Provide the [x, y] coordinate of the cell's center where the given text is located.  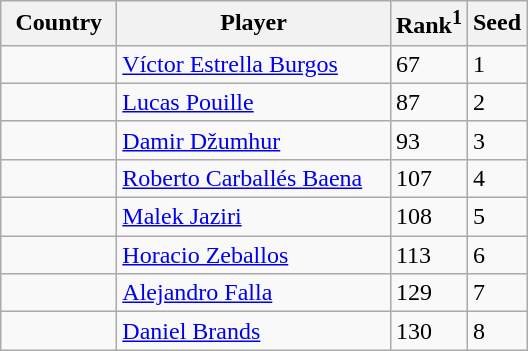
Horacio Zeballos [254, 255]
1 [496, 64]
93 [428, 140]
2 [496, 102]
Malek Jaziri [254, 217]
130 [428, 331]
Damir Džumhur [254, 140]
Rank1 [428, 24]
Víctor Estrella Burgos [254, 64]
107 [428, 178]
113 [428, 255]
Lucas Pouille [254, 102]
6 [496, 255]
Player [254, 24]
87 [428, 102]
129 [428, 293]
Seed [496, 24]
3 [496, 140]
5 [496, 217]
8 [496, 331]
67 [428, 64]
108 [428, 217]
Alejandro Falla [254, 293]
Roberto Carballés Baena [254, 178]
7 [496, 293]
Daniel Brands [254, 331]
Country [59, 24]
4 [496, 178]
